Output the [X, Y] coordinate of the center of the cell containing the given text.  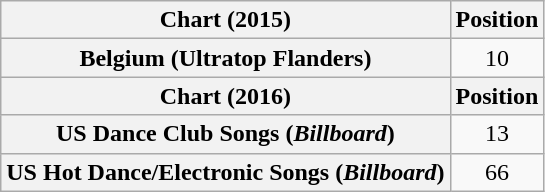
13 [497, 134]
10 [497, 58]
Chart (2015) [226, 20]
US Dance Club Songs (Billboard) [226, 134]
66 [497, 172]
US Hot Dance/Electronic Songs (Billboard) [226, 172]
Chart (2016) [226, 96]
Belgium (Ultratop Flanders) [226, 58]
